Extract the (X, Y) coordinate from the center of the cell holding the provided text.  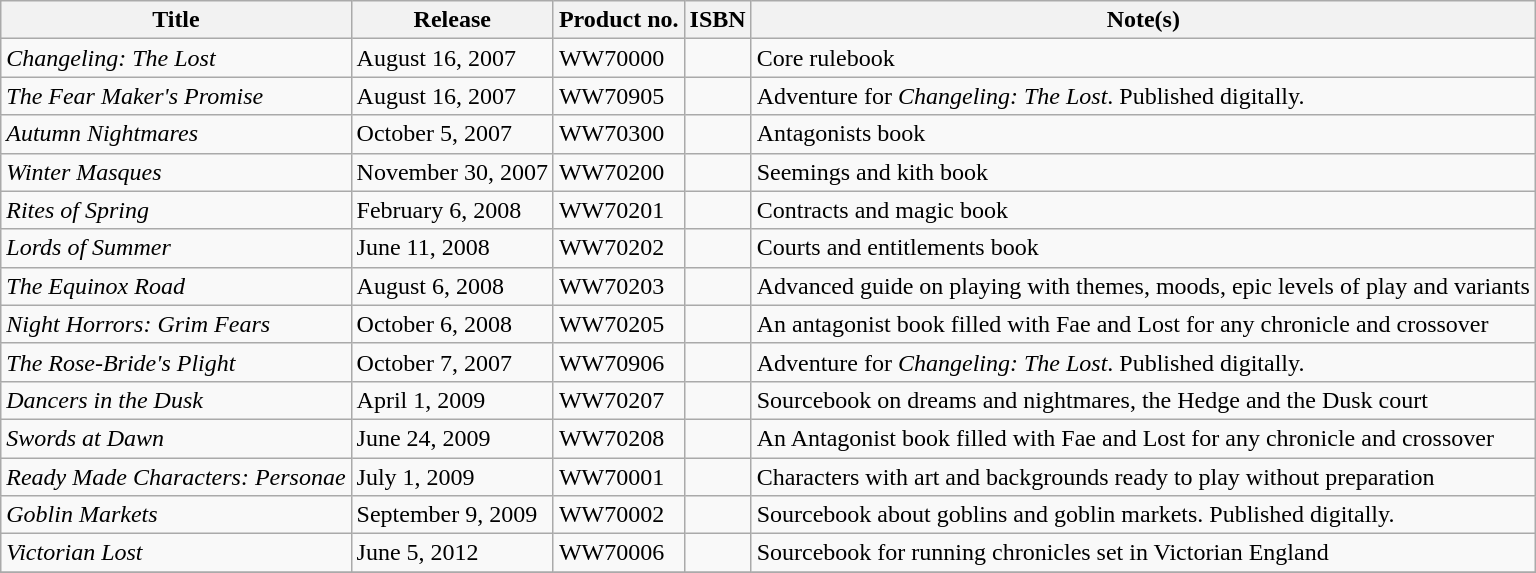
Seemings and kith book (1143, 172)
WW70202 (618, 248)
WW70006 (618, 553)
WW70905 (618, 96)
An Antagonist book filled with Fae and Lost for any chronicle and crossover (1143, 438)
Note(s) (1143, 20)
WW70203 (618, 286)
The Fear Maker's Promise (176, 96)
Autumn Nightmares (176, 134)
Ready Made Characters: Personae (176, 477)
WW70300 (618, 134)
February 6, 2008 (452, 210)
Title (176, 20)
Lords of Summer (176, 248)
WW70201 (618, 210)
An antagonist book filled with Fae and Lost for any chronicle and crossover (1143, 324)
WW70207 (618, 400)
ISBN (718, 20)
WW70906 (618, 362)
Goblin Markets (176, 515)
WW70200 (618, 172)
October 7, 2007 (452, 362)
October 5, 2007 (452, 134)
Contracts and magic book (1143, 210)
Dancers in the Dusk (176, 400)
Rites of Spring (176, 210)
Winter Masques (176, 172)
Night Horrors: Grim Fears (176, 324)
November 30, 2007 (452, 172)
Antagonists book (1143, 134)
WW70208 (618, 438)
Victorian Lost (176, 553)
Sourcebook about goblins and goblin markets. Published digitally. (1143, 515)
June 11, 2008 (452, 248)
Release (452, 20)
Characters with art and backgrounds ready to play without preparation (1143, 477)
Courts and entitlements book (1143, 248)
August 6, 2008 (452, 286)
Product no. (618, 20)
October 6, 2008 (452, 324)
WW70001 (618, 477)
April 1, 2009 (452, 400)
June 24, 2009 (452, 438)
The Equinox Road (176, 286)
September 9, 2009 (452, 515)
WW70002 (618, 515)
Changeling: The Lost (176, 58)
June 5, 2012 (452, 553)
Swords at Dawn (176, 438)
The Rose-Bride's Plight (176, 362)
Sourcebook on dreams and nightmares, the Hedge and the Dusk court (1143, 400)
Core rulebook (1143, 58)
Sourcebook for running chronicles set in Victorian England (1143, 553)
Advanced guide on playing with themes, moods, epic levels of play and variants (1143, 286)
WW70000 (618, 58)
WW70205 (618, 324)
July 1, 2009 (452, 477)
